Detect which cell encompasses the target text, then output its [X, Y] center coordinate. 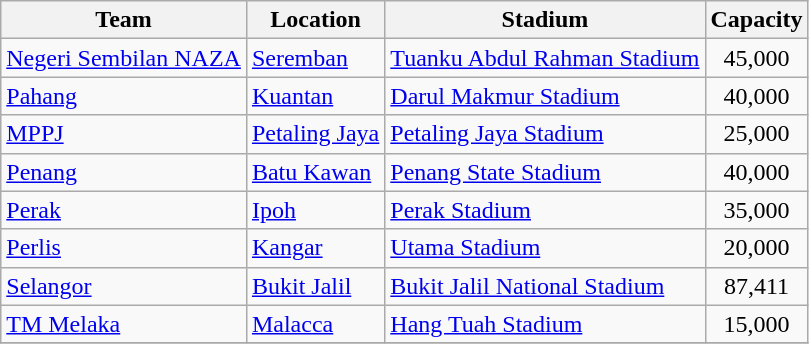
Pahang [124, 96]
Perlis [124, 248]
Penang [124, 172]
Darul Makmur Stadium [545, 96]
Tuanku Abdul Rahman Stadium [545, 58]
15,000 [756, 324]
Seremban [315, 58]
Selangor [124, 286]
TM Melaka [124, 324]
Batu Kawan [315, 172]
Malacca [315, 324]
Capacity [756, 20]
Bukit Jalil National Stadium [545, 286]
25,000 [756, 134]
87,411 [756, 286]
Hang Tuah Stadium [545, 324]
Kuantan [315, 96]
Bukit Jalil [315, 286]
Petaling Jaya [315, 134]
Negeri Sembilan NAZA [124, 58]
Utama Stadium [545, 248]
Kangar [315, 248]
45,000 [756, 58]
Penang State Stadium [545, 172]
35,000 [756, 210]
20,000 [756, 248]
Perak Stadium [545, 210]
Petaling Jaya Stadium [545, 134]
Location [315, 20]
Ipoh [315, 210]
Stadium [545, 20]
Team [124, 20]
MPPJ [124, 134]
Perak [124, 210]
